Return the (x, y) coordinate for the center point of the cell that contains the specified text.  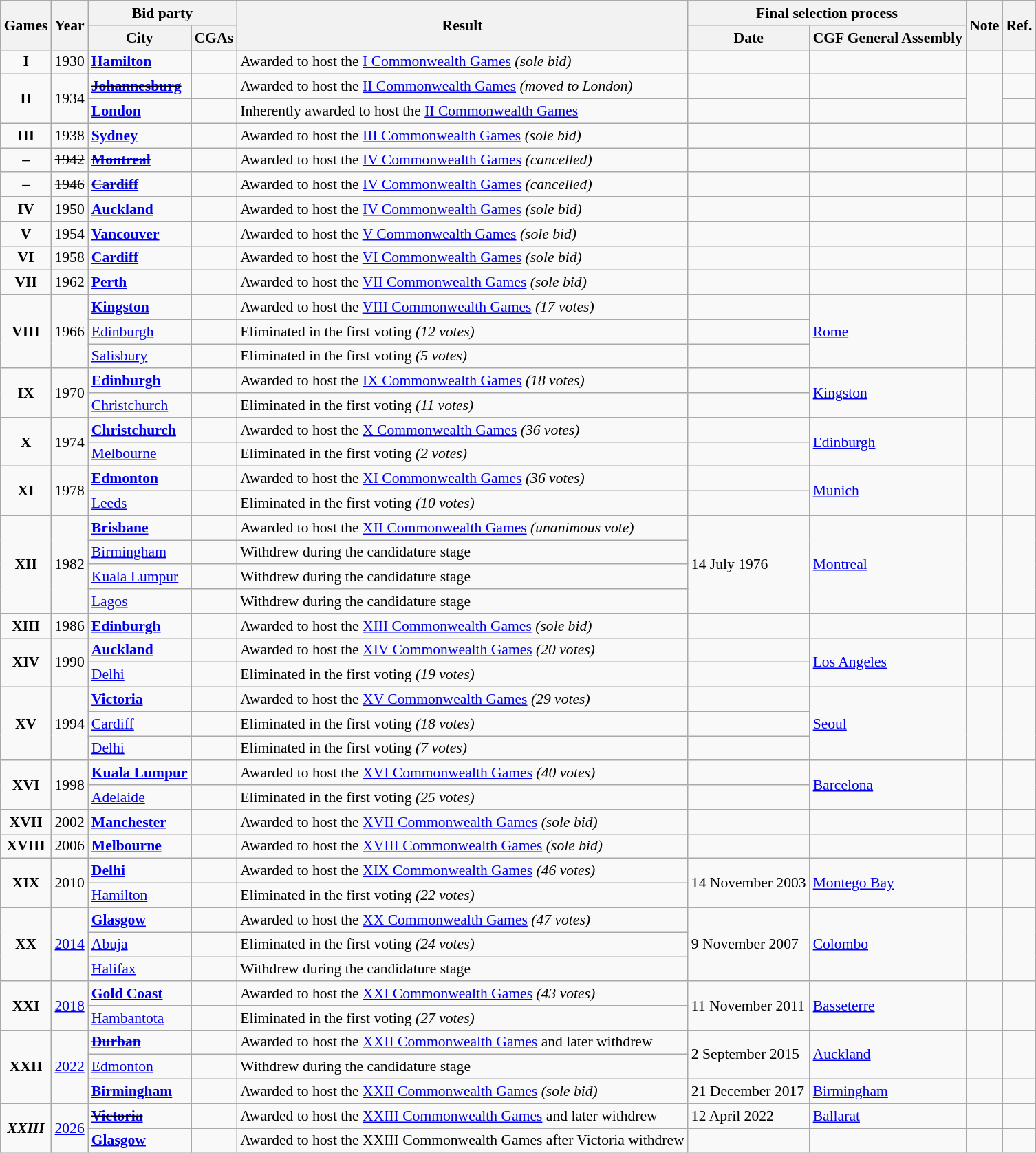
XXII (26, 1066)
XX (26, 944)
Los Angeles (888, 662)
Awarded to host the XVIII Commonwealth Games (sole bid) (462, 846)
Leeds (140, 504)
Eliminated in the first voting (27 votes) (462, 1018)
2010 (69, 883)
Awarded to host the XIII Commonwealth Games (sole bid) (462, 626)
Abuja (140, 945)
1934 (69, 99)
Awarded to host the V Commonwealth Games (sole bid) (462, 234)
2002 (69, 822)
City (140, 38)
Note (984, 25)
Date (748, 38)
Ref. (1019, 25)
Eliminated in the first voting (10 votes) (462, 504)
2026 (69, 1128)
Eliminated in the first voting (11 votes) (462, 405)
Eliminated in the first voting (7 votes) (462, 748)
2018 (69, 1006)
Awarded to host the VII Commonwealth Games (sole bid) (462, 283)
2 September 2015 (748, 1054)
I (26, 62)
XIV (26, 662)
1982 (69, 564)
Munich (888, 491)
London (140, 111)
12 April 2022 (748, 1116)
Awarded to host the XXII Commonwealth Games (sole bid) (462, 1092)
Johannesburg (140, 87)
XIX (26, 883)
Durban (140, 1042)
X (26, 442)
XVIII (26, 846)
1950 (69, 209)
Perth (140, 283)
Final selection process (827, 13)
Halifax (140, 969)
14 July 1976 (748, 564)
Rome (888, 332)
Eliminated in the first voting (19 votes) (462, 675)
Barcelona (888, 786)
Year (69, 25)
1986 (69, 626)
2022 (69, 1066)
Brisbane (140, 528)
Colombo (888, 944)
1962 (69, 283)
Awarded to host the XXIII Commonwealth Games and later withdrew (462, 1116)
V (26, 234)
2006 (69, 846)
VIII (26, 332)
14 November 2003 (748, 883)
Salisbury (140, 356)
Eliminated in the first voting (12 votes) (462, 332)
Eliminated in the first voting (22 votes) (462, 896)
Awarded to host the XXII Commonwealth Games and later withdrew (462, 1042)
Eliminated in the first voting (5 votes) (462, 356)
Awarded to host the XV Commonwealth Games (29 votes) (462, 700)
CGF General Assembly (888, 38)
Gold Coast (140, 993)
VI (26, 258)
XXIII (26, 1128)
Vancouver (140, 234)
Ballarat (888, 1116)
11 November 2011 (748, 1006)
IV (26, 209)
XI (26, 491)
Sydney (140, 136)
Awarded to host the X Commonwealth Games (36 votes) (462, 430)
Awarded to host the III Commonwealth Games (sole bid) (462, 136)
Awarded to host the IV Commonwealth Games (sole bid) (462, 209)
1958 (69, 258)
2014 (69, 944)
1994 (69, 724)
Awarded to host the XXIII Commonwealth Games after Victoria withdrew (462, 1141)
1970 (69, 394)
21 December 2017 (748, 1092)
Awarded to host the XIV Commonwealth Games (20 votes) (462, 650)
Inherently awarded to host the II Commonwealth Games (462, 111)
Eliminated in the first voting (18 votes) (462, 724)
1998 (69, 786)
Hambantota (140, 1018)
Montego Bay (888, 883)
1974 (69, 442)
Awarded to host the II Commonwealth Games (moved to London) (462, 87)
Awarded to host the XVI Commonwealth Games (40 votes) (462, 773)
II (26, 99)
XVI (26, 786)
IX (26, 394)
Eliminated in the first voting (25 votes) (462, 797)
Adelaide (140, 797)
Awarded to host the XIX Commonwealth Games (46 votes) (462, 871)
XVII (26, 822)
CGAs (215, 38)
XV (26, 724)
XIII (26, 626)
Awarded to host the XII Commonwealth Games (unanimous vote) (462, 528)
Eliminated in the first voting (24 votes) (462, 945)
Result (462, 25)
Lagos (140, 601)
Awarded to host the XX Commonwealth Games (47 votes) (462, 920)
Basseterre (888, 1006)
1938 (69, 136)
Awarded to host the IX Commonwealth Games (18 votes) (462, 381)
XXI (26, 1006)
VII (26, 283)
Awarded to host the I Commonwealth Games (sole bid) (462, 62)
Seoul (888, 724)
Bid party (162, 13)
1954 (69, 234)
III (26, 136)
1978 (69, 491)
Games (26, 25)
1990 (69, 662)
Awarded to host the XVII Commonwealth Games (sole bid) (462, 822)
Awarded to host the VIII Commonwealth Games (17 votes) (462, 308)
1946 (69, 185)
9 November 2007 (748, 944)
Manchester (140, 822)
XII (26, 564)
1966 (69, 332)
Awarded to host the XI Commonwealth Games (36 votes) (462, 479)
Awarded to host the XXI Commonwealth Games (43 votes) (462, 993)
1942 (69, 160)
Eliminated in the first voting (2 votes) (462, 454)
1930 (69, 62)
Awarded to host the VI Commonwealth Games (sole bid) (462, 258)
